Identify which cell holds the provided text, then report its [x, y] central coordinate. 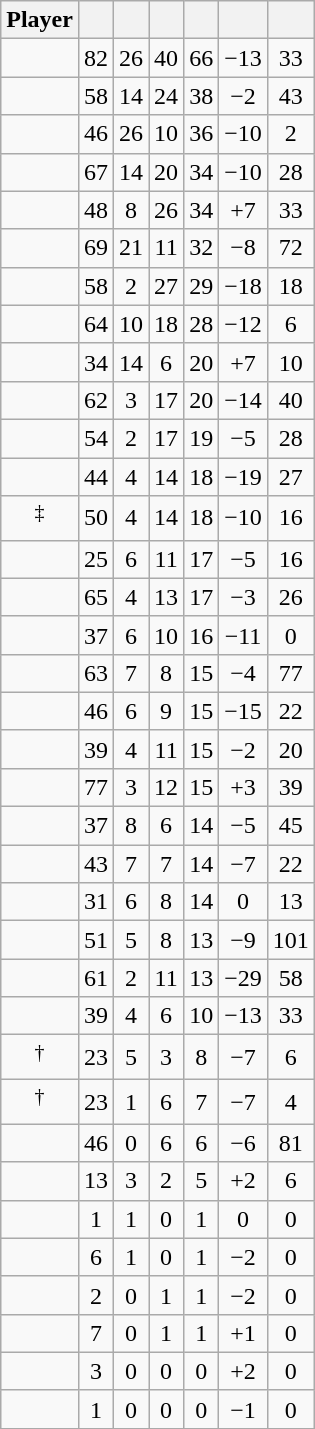
82 [96, 58]
24 [166, 96]
+1 [244, 1333]
50 [96, 518]
12 [166, 787]
32 [202, 248]
101 [290, 940]
9 [166, 711]
51 [96, 940]
61 [96, 978]
81 [290, 1143]
36 [202, 134]
−9 [244, 940]
63 [96, 673]
29 [202, 286]
−4 [244, 673]
−11 [244, 635]
Player [40, 20]
−18 [244, 286]
67 [96, 172]
48 [96, 210]
65 [96, 597]
45 [290, 826]
‡ [40, 518]
25 [96, 559]
66 [202, 58]
38 [202, 96]
−8 [244, 248]
19 [202, 438]
−19 [244, 477]
54 [96, 438]
+3 [244, 787]
72 [290, 248]
−15 [244, 711]
−12 [244, 324]
64 [96, 324]
−6 [244, 1143]
−3 [244, 597]
69 [96, 248]
−29 [244, 978]
31 [96, 902]
−14 [244, 400]
44 [96, 477]
62 [96, 400]
−1 [244, 1409]
21 [132, 248]
